Capture the cell that displays the provided text and extract its (X, Y) central coordinate. 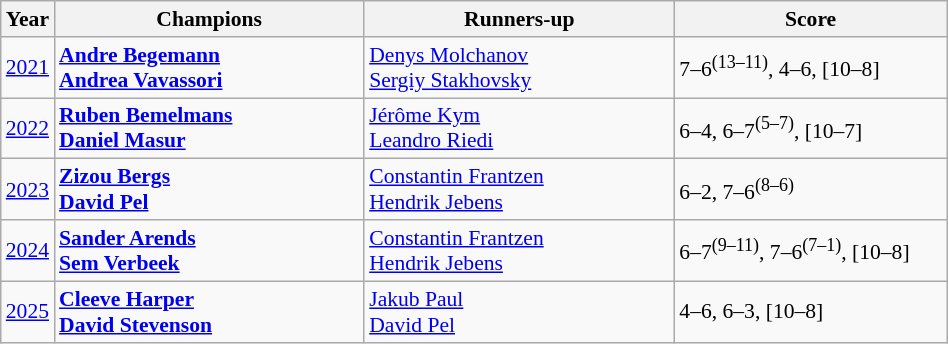
Ruben Bemelmans Daniel Masur (209, 128)
Champions (209, 19)
2024 (28, 250)
Year (28, 19)
2025 (28, 312)
6–2, 7–6(8–6) (810, 190)
Cleeve Harper David Stevenson (209, 312)
7–6(13–11), 4–6, [10–8] (810, 68)
Score (810, 19)
6–4, 6–7(5–7), [10–7] (810, 128)
Sander Arends Sem Verbeek (209, 250)
2022 (28, 128)
Andre Begemann Andrea Vavassori (209, 68)
Zizou Bergs David Pel (209, 190)
Jérôme Kym Leandro Riedi (519, 128)
2023 (28, 190)
2021 (28, 68)
Denys Molchanov Sergiy Stakhovsky (519, 68)
Jakub Paul David Pel (519, 312)
4–6, 6–3, [10–8] (810, 312)
6–7(9–11), 7–6(7–1), [10–8] (810, 250)
Runners-up (519, 19)
